Return the (X, Y) coordinate for the center point of the cell that contains the specified text.  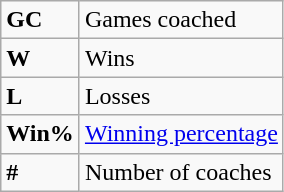
Win% (40, 134)
# (40, 172)
W (40, 58)
Wins (181, 58)
Losses (181, 96)
L (40, 96)
GC (40, 20)
Winning percentage (181, 134)
Games coached (181, 20)
Number of coaches (181, 172)
